Return [X, Y] of the center of cell containing provided text 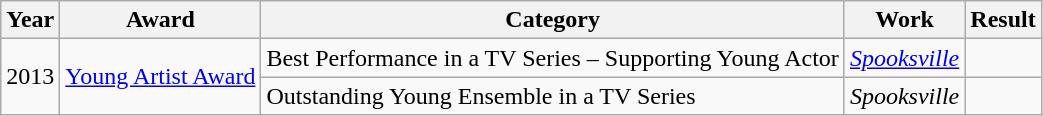
Outstanding Young Ensemble in a TV Series [552, 96]
Year [30, 20]
2013 [30, 77]
Result [1003, 20]
Young Artist Award [160, 77]
Work [904, 20]
Best Performance in a TV Series – Supporting Young Actor [552, 58]
Award [160, 20]
Category [552, 20]
